For the text-containing cell, return its midpoint in [X, Y] coordinate format. 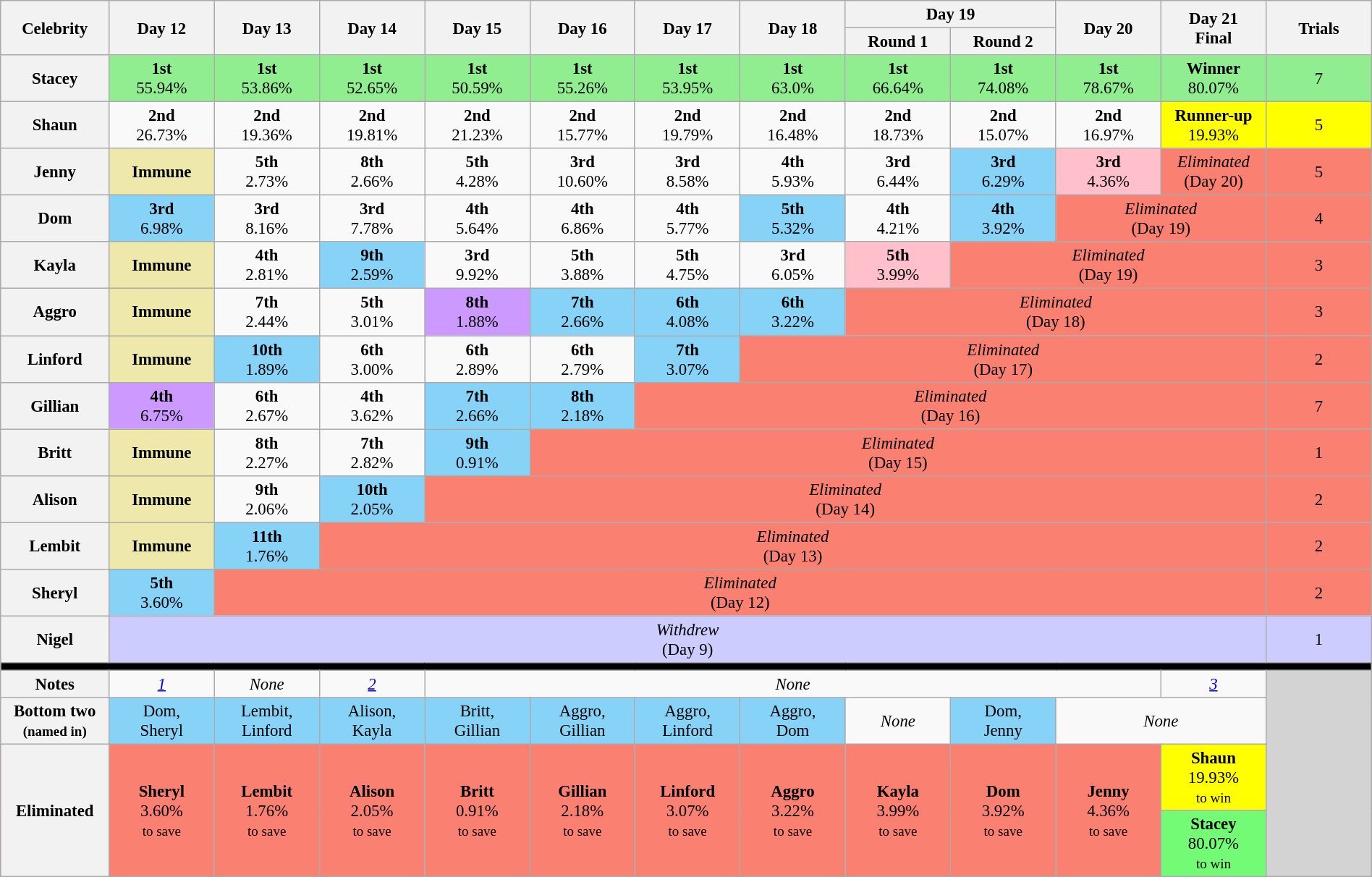
3rd6.05% [793, 265]
Eliminated(Day 17) [1003, 359]
2nd15.77% [582, 126]
Trials [1319, 27]
Round 2 [1003, 42]
5th4.75% [687, 265]
Britt,Gillian [478, 721]
Dom3.92%to save [1003, 810]
9th2.06% [266, 499]
5th2.73% [266, 172]
1st66.64% [897, 78]
2nd15.07% [1003, 126]
2nd19.81% [372, 126]
Lembit [55, 546]
2nd21.23% [478, 126]
4 [1319, 219]
2nd19.79% [687, 126]
1st50.59% [478, 78]
Linford3.07%to save [687, 810]
Alison2.05%to save [372, 810]
4th6.86% [582, 219]
Eliminated [55, 810]
1st74.08% [1003, 78]
Sheryl [55, 593]
8th2.66% [372, 172]
1st52.65% [372, 78]
Nigel [55, 640]
5th4.28% [478, 172]
4th2.81% [266, 265]
Dom,Jenny [1003, 721]
Day 15 [478, 27]
Day 17 [687, 27]
Day 20 [1109, 27]
Gillian2.18%to save [582, 810]
Eliminated(Day 15) [898, 453]
Eliminated(Day 16) [950, 405]
8th1.88% [478, 313]
7th3.07% [687, 359]
Shaun [55, 126]
Kayla3.99%to save [897, 810]
9th0.91% [478, 453]
3rd8.58% [687, 172]
Round 1 [897, 42]
Winner80.07% [1213, 78]
Stacey80.07%to win [1213, 844]
Bottom two(named in) [55, 721]
8th2.18% [582, 405]
Jenny4.36%to save [1109, 810]
Gillian [55, 405]
Dom [55, 219]
1st78.67% [1109, 78]
4th5.77% [687, 219]
6th4.08% [687, 313]
Day 14 [372, 27]
10th2.05% [372, 499]
3rd6.44% [897, 172]
Lembit, Linford [266, 721]
Eliminated(Day 14) [845, 499]
2nd16.48% [793, 126]
Eliminated(Day 12) [740, 593]
4th5.93% [793, 172]
Dom,Sheryl [162, 721]
4th3.62% [372, 405]
Kayla [55, 265]
7th2.82% [372, 453]
1st55.94% [162, 78]
Celebrity [55, 27]
Lembit1.76%to save [266, 810]
Aggro [55, 313]
5th5.32% [793, 219]
Day 13 [266, 27]
Eliminated(Day 20) [1213, 172]
Day 19 [951, 14]
1st55.26% [582, 78]
Eliminated(Day 18) [1055, 313]
Britt [55, 453]
Aggro,Dom [793, 721]
Runner-up19.93% [1213, 126]
2nd18.73% [897, 126]
8th2.27% [266, 453]
Aggro,Gillian [582, 721]
Day 16 [582, 27]
3rd6.29% [1003, 172]
Aggro, Linford [687, 721]
Jenny [55, 172]
2nd16.97% [1109, 126]
4th6.75% [162, 405]
Aggro3.22%to save [793, 810]
Withdrew(Day 9) [687, 640]
6th2.79% [582, 359]
4th4.21% [897, 219]
Sheryl3.60%to save [162, 810]
9th2.59% [372, 265]
5th3.60% [162, 593]
1st53.86% [266, 78]
3rd4.36% [1109, 172]
3rd6.98% [162, 219]
Notes [55, 684]
Linford [55, 359]
Stacey [55, 78]
1st53.95% [687, 78]
2nd26.73% [162, 126]
7th2.44% [266, 313]
3rd9.92% [478, 265]
Shaun19.93%to win [1213, 778]
Day 18 [793, 27]
Alison [55, 499]
6th3.00% [372, 359]
4th3.92% [1003, 219]
1st63.0% [793, 78]
3rd10.60% [582, 172]
6th3.22% [793, 313]
2nd19.36% [266, 126]
6th2.67% [266, 405]
5th3.01% [372, 313]
3rd7.78% [372, 219]
3rd8.16% [266, 219]
4th5.64% [478, 219]
5th3.99% [897, 265]
10th1.89% [266, 359]
Alison,Kayla [372, 721]
11th1.76% [266, 546]
5th3.88% [582, 265]
6th2.89% [478, 359]
Day 12 [162, 27]
Day 21Final [1213, 27]
Eliminated(Day 13) [792, 546]
Britt0.91%to save [478, 810]
